For the text-containing cell, return its midpoint in (X, Y) coordinate format. 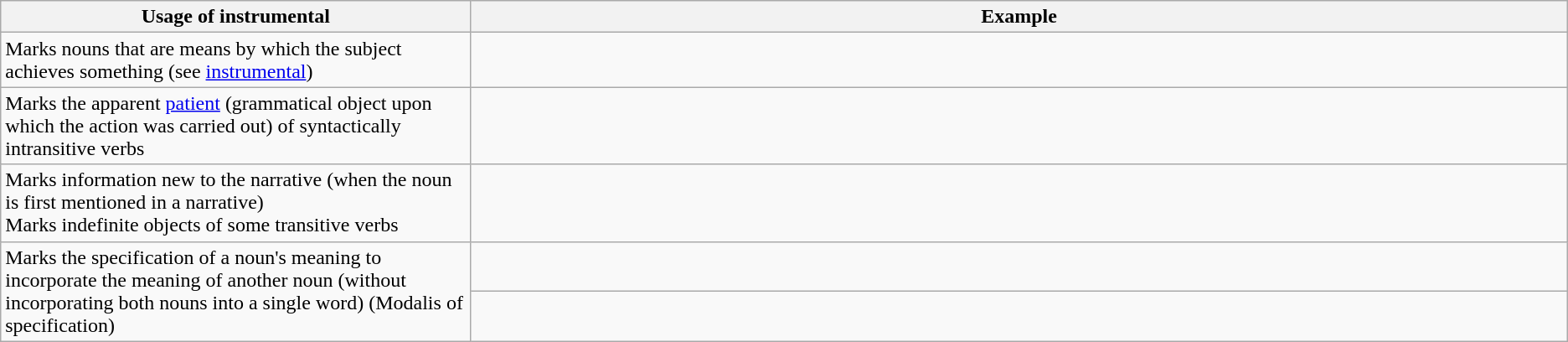
Usage of instrumental (236, 17)
Marks nouns that are means by which the subject achieves something (see instrumental) (236, 60)
Example (1019, 17)
Marks the apparent patient (grammatical object upon which the action was carried out) of syntactically intransitive verbs (236, 126)
Marks information new to the narrative (when the noun is first mentioned in a narrative)Marks indefinite objects of some transitive verbs (236, 203)
